Capture the cell that displays the provided text and extract its (x, y) central coordinate. 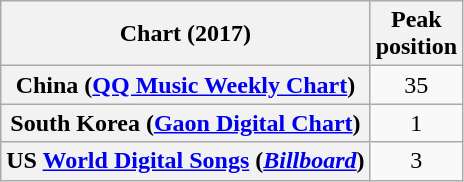
China (QQ Music Weekly Chart) (186, 85)
Peakposition (416, 34)
US World Digital Songs (Billboard) (186, 161)
South Korea (Gaon Digital Chart) (186, 123)
3 (416, 161)
35 (416, 85)
1 (416, 123)
Chart (2017) (186, 34)
